Return the [x, y] coordinate for the center point of the cell that contains the specified text.  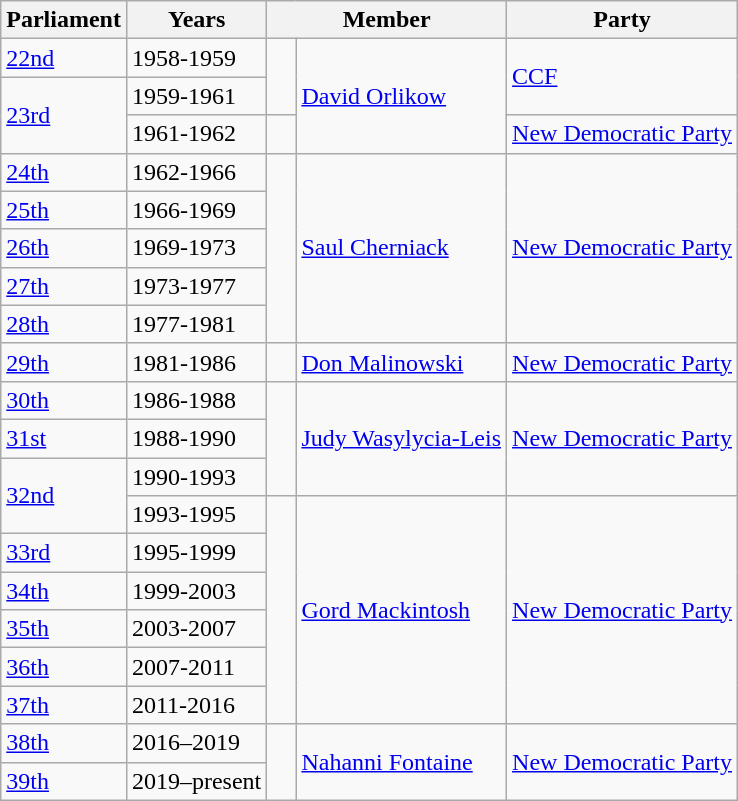
25th [64, 210]
1999-2003 [196, 591]
38th [64, 743]
Gord Mackintosh [402, 610]
Parliament [64, 20]
1966-1969 [196, 210]
Years [196, 20]
28th [64, 324]
1973-1977 [196, 286]
1990-1993 [196, 477]
39th [64, 781]
29th [64, 362]
CCF [622, 77]
26th [64, 248]
Don Malinowski [402, 362]
36th [64, 667]
2007-2011 [196, 667]
23rd [64, 115]
22nd [64, 58]
34th [64, 591]
Judy Wasylycia-Leis [402, 438]
2019–present [196, 781]
2003-2007 [196, 629]
2011-2016 [196, 705]
1986-1988 [196, 400]
1977-1981 [196, 324]
Nahanni Fontaine [402, 762]
2016–2019 [196, 743]
1958-1959 [196, 58]
1959-1961 [196, 96]
1961-1962 [196, 134]
33rd [64, 553]
24th [64, 172]
1969-1973 [196, 248]
1981-1986 [196, 362]
Saul Cherniack [402, 248]
27th [64, 286]
David Orlikow [402, 96]
1993-1995 [196, 515]
Member [387, 20]
1962-1966 [196, 172]
1995-1999 [196, 553]
30th [64, 400]
37th [64, 705]
31st [64, 438]
1988-1990 [196, 438]
32nd [64, 496]
35th [64, 629]
Party [622, 20]
